Search for the cell housing the specified text and yield its (x, y) center coordinate. 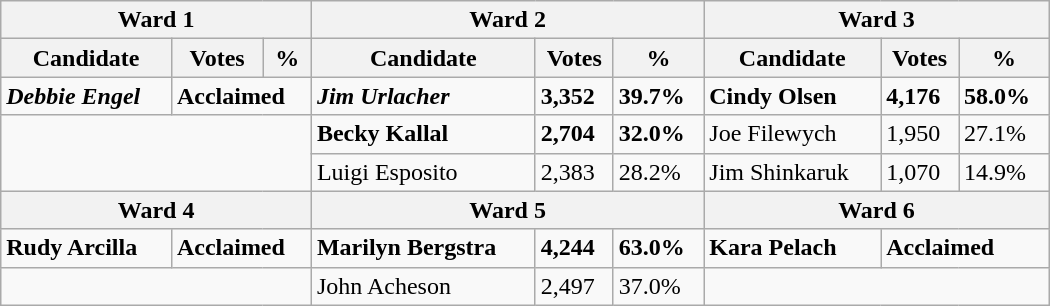
2,704 (574, 134)
1,070 (920, 172)
Ward 6 (876, 210)
Rudy Arcilla (86, 248)
Ward 5 (507, 210)
28.2% (658, 172)
39.7% (658, 96)
1,950 (920, 134)
Ward 2 (507, 20)
Jim Shinkaruk (792, 172)
Cindy Olsen (792, 96)
4,176 (920, 96)
14.9% (1004, 172)
3,352 (574, 96)
Debbie Engel (86, 96)
Kara Pelach (792, 248)
4,244 (574, 248)
Luigi Esposito (423, 172)
Ward 1 (156, 20)
Jim Urlacher (423, 96)
Ward 4 (156, 210)
2,383 (574, 172)
Ward 3 (876, 20)
2,497 (574, 286)
Joe Filewych (792, 134)
58.0% (1004, 96)
John Acheson (423, 286)
Becky Kallal (423, 134)
27.1% (1004, 134)
32.0% (658, 134)
37.0% (658, 286)
63.0% (658, 248)
Marilyn Bergstra (423, 248)
